Locate the cell with the specified text and output its [X, Y] center coordinate. 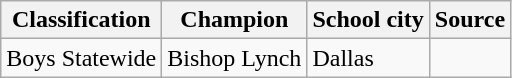
Classification [82, 20]
Champion [234, 20]
School city [368, 20]
Source [470, 20]
Bishop Lynch [234, 58]
Boys Statewide [82, 58]
Dallas [368, 58]
